Output the (x, y) coordinate of the center of the cell containing the given text.  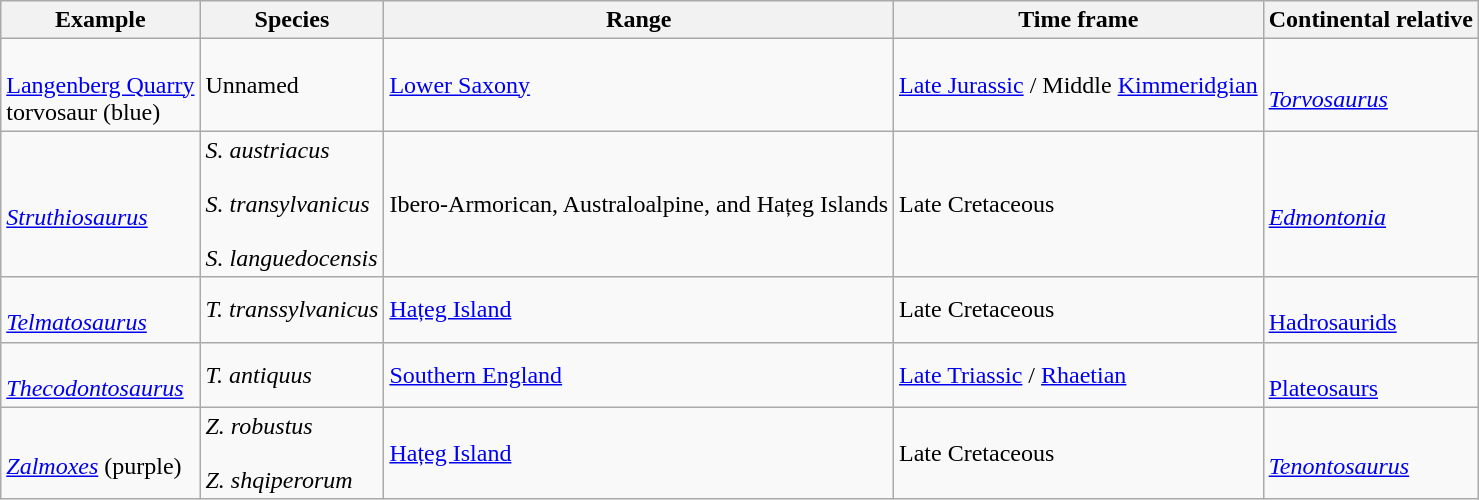
Time frame (1079, 20)
Range (639, 20)
Telmatosaurus (100, 310)
Example (100, 20)
Thecodontosaurus (100, 374)
Late Triassic / Rhaetian (1079, 374)
Tenontosaurus (1370, 453)
Late Jurassic / Middle Kimmeridgian (1079, 85)
Z. robustusZ. shqiperorum (292, 453)
Continental relative (1370, 20)
Lower Saxony (639, 85)
S. austriacusS. transylvanicusS. languedocensis (292, 204)
Zalmoxes (purple) (100, 453)
Plateosaurs (1370, 374)
T. antiquus (292, 374)
Species (292, 20)
Struthiosaurus (100, 204)
Hadrosaurids (1370, 310)
Edmontonia (1370, 204)
Ibero-Armorican, Australoalpine, and Hațeg Islands (639, 204)
Southern England (639, 374)
Torvosaurus (1370, 85)
Unnamed (292, 85)
Langenberg Quarrytorvosaur (blue) (100, 85)
T. transsylvanicus (292, 310)
